From the cell containing the given text, extract its center point as [x, y] coordinate. 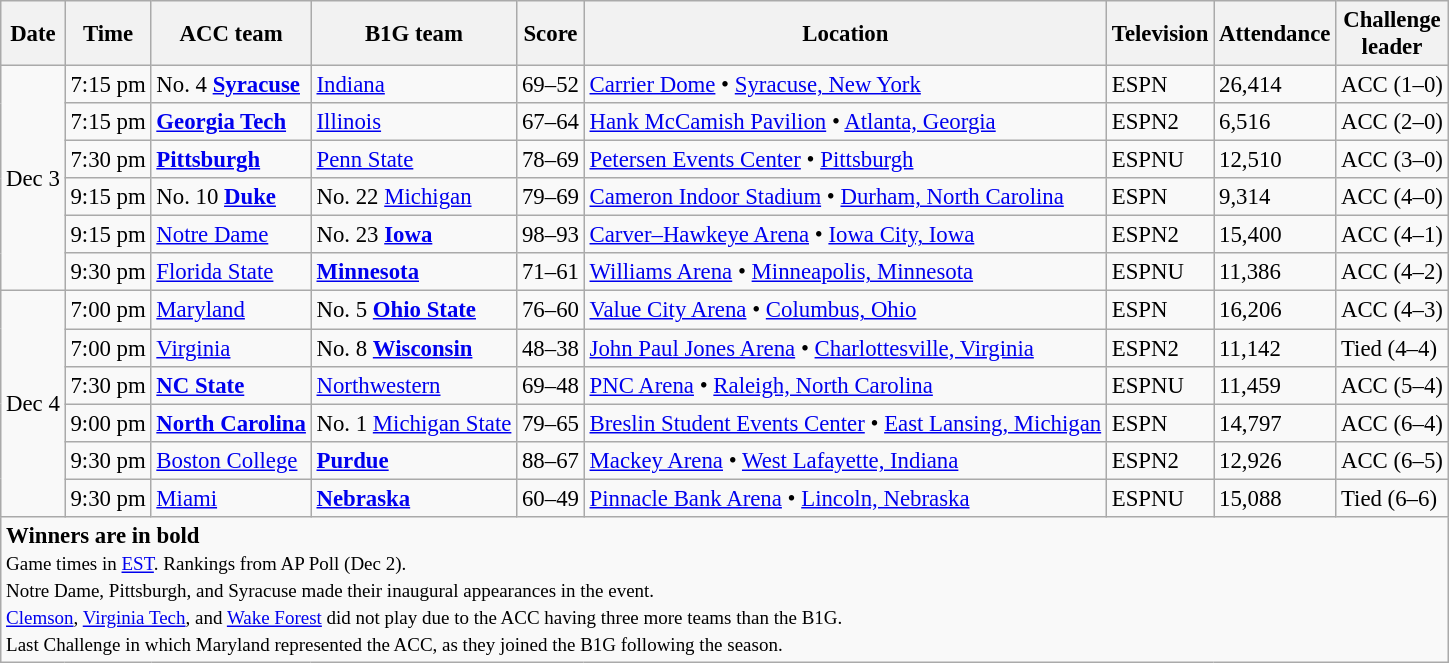
Nebraska [414, 498]
Notre Dame [231, 235]
Northwestern [414, 385]
ACC (6–5) [1392, 460]
ACC (5–4) [1392, 385]
ACC (4–2) [1392, 273]
11,386 [1275, 273]
No. 4 Syracuse [231, 85]
PNC Arena • Raleigh, North Carolina [845, 385]
Minnesota [414, 273]
ACC (4–1) [1392, 235]
71–61 [551, 273]
Pittsburgh [231, 160]
NC State [231, 385]
ACC (1–0) [1392, 85]
88–67 [551, 460]
12,510 [1275, 160]
Tied (6–6) [1392, 498]
48–38 [551, 348]
Florida State [231, 273]
6,516 [1275, 122]
B1G team [414, 34]
No. 1 Michigan State [414, 423]
North Carolina [231, 423]
Indiana [414, 85]
Virginia [231, 348]
John Paul Jones Arena • Charlottesville, Virginia [845, 348]
16,206 [1275, 310]
No. 10 Duke [231, 197]
11,142 [1275, 348]
No. 23 Iowa [414, 235]
Time [108, 34]
Georgia Tech [231, 122]
12,926 [1275, 460]
No. 22 Michigan [414, 197]
67–64 [551, 122]
ACC (4–0) [1392, 197]
Breslin Student Events Center • East Lansing, Michigan [845, 423]
Petersen Events Center • Pittsburgh [845, 160]
79–69 [551, 197]
ACC (6–4) [1392, 423]
Pinnacle Bank Arena • Lincoln, Nebraska [845, 498]
Attendance [1275, 34]
Challengeleader [1392, 34]
Dec 4 [33, 404]
Score [551, 34]
Cameron Indoor Stadium • Durham, North Carolina [845, 197]
Purdue [414, 460]
69–52 [551, 85]
Location [845, 34]
Mackey Arena • West Lafayette, Indiana [845, 460]
Carrier Dome • Syracuse, New York [845, 85]
15,088 [1275, 498]
9,314 [1275, 197]
Carver–Hawkeye Arena • Iowa City, Iowa [845, 235]
69–48 [551, 385]
Hank McCamish Pavilion • Atlanta, Georgia [845, 122]
No. 8 Wisconsin [414, 348]
79–65 [551, 423]
Boston College [231, 460]
ACC (3–0) [1392, 160]
Value City Arena • Columbus, Ohio [845, 310]
Miami [231, 498]
15,400 [1275, 235]
Tied (4–4) [1392, 348]
Maryland [231, 310]
76–60 [551, 310]
ACC (4–3) [1392, 310]
14,797 [1275, 423]
Dec 3 [33, 179]
11,459 [1275, 385]
26,414 [1275, 85]
Television [1160, 34]
ACC (2–0) [1392, 122]
98–93 [551, 235]
78–69 [551, 160]
ACC team [231, 34]
9:00 pm [108, 423]
Illinois [414, 122]
No. 5 Ohio State [414, 310]
Date [33, 34]
60–49 [551, 498]
Williams Arena • Minneapolis, Minnesota [845, 273]
Penn State [414, 160]
